Find where the given text appears and provide that cell's center as (x, y) coordinate. 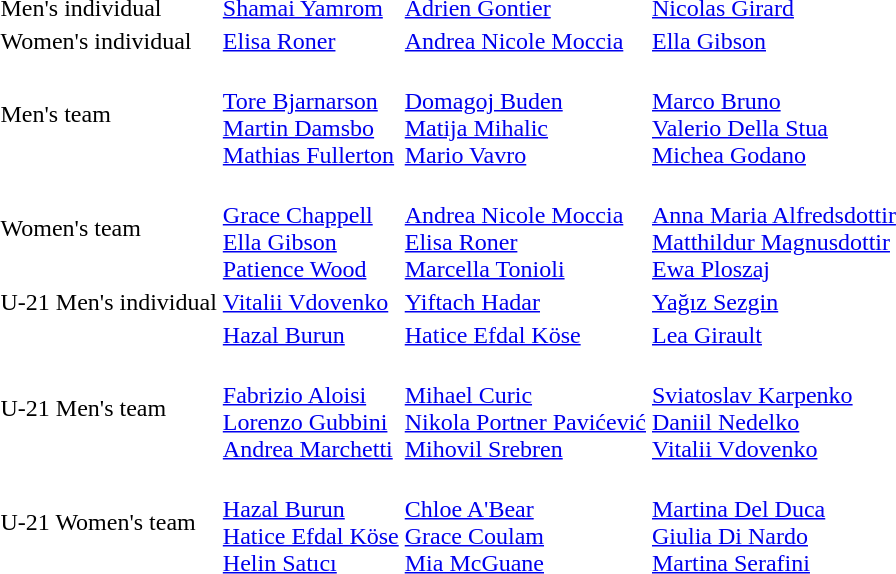
Vitalii Vdovenko (310, 302)
Tore BjarnarsonMartin DamsboMathias Fullerton (310, 114)
Elisa Roner (310, 41)
Mihael CuricNikola Portner PavićevićMihovil Srebren (525, 408)
Yiftach Hadar (525, 302)
Hazal Burun (310, 335)
Fabrizio AloisiLorenzo GubbiniAndrea Marchetti (310, 408)
Grace ChappellElla GibsonPatience Wood (310, 228)
Andrea Nicole Moccia (525, 41)
Andrea Nicole MocciaElisa RonerMarcella Tonioli (525, 228)
Hatice Efdal Köse (525, 335)
Domagoj BudenMatija MihalicMario Vavro (525, 114)
